Output the [x, y] coordinate of the center of the cell containing the given text.  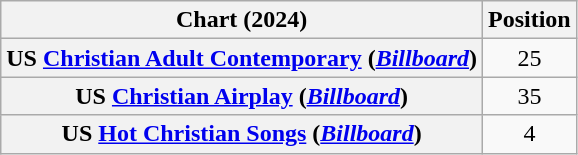
Chart (2024) [242, 20]
35 [530, 96]
4 [530, 134]
US Christian Airplay (Billboard) [242, 96]
US Christian Adult Contemporary (Billboard) [242, 58]
Position [530, 20]
US Hot Christian Songs (Billboard) [242, 134]
25 [530, 58]
